Return the (X, Y) coordinate for the center point of the cell that contains the specified text.  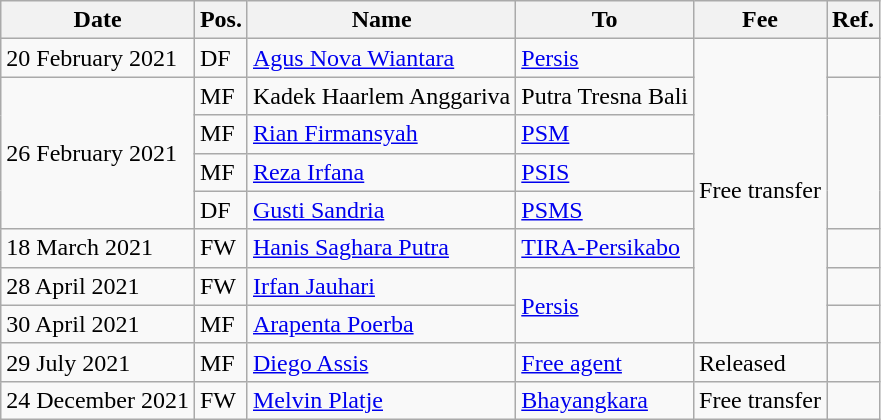
Date (98, 20)
26 February 2021 (98, 153)
18 March 2021 (98, 248)
Hanis Saghara Putra (381, 248)
Free agent (605, 362)
Gusti Sandria (381, 210)
Fee (760, 20)
Rian Firmansyah (381, 134)
30 April 2021 (98, 324)
Ref. (854, 20)
29 July 2021 (98, 362)
Diego Assis (381, 362)
Agus Nova Wiantara (381, 58)
Released (760, 362)
28 April 2021 (98, 286)
PSMS (605, 210)
24 December 2021 (98, 400)
Kadek Haarlem Anggariva (381, 96)
Irfan Jauhari (381, 286)
Arapenta Poerba (381, 324)
To (605, 20)
Melvin Platje (381, 400)
Bhayangkara (605, 400)
TIRA-Persikabo (605, 248)
PSIS (605, 172)
Pos. (220, 20)
PSM (605, 134)
Putra Tresna Bali (605, 96)
20 February 2021 (98, 58)
Reza Irfana (381, 172)
Name (381, 20)
